For the text-containing cell, return its midpoint in (X, Y) coordinate format. 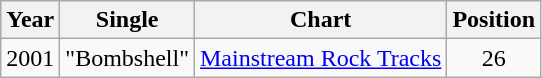
"Bombshell" (128, 58)
Mainstream Rock Tracks (320, 58)
Year (30, 20)
Single (128, 20)
Chart (320, 20)
26 (494, 58)
Position (494, 20)
2001 (30, 58)
